Determine the [x, y] coordinate at the center of the cell enclosing the given text.  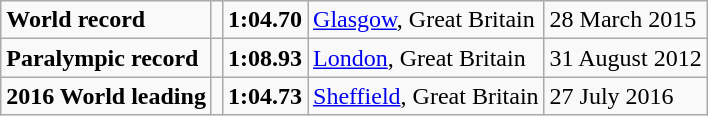
1:04.70 [264, 20]
1:08.93 [264, 58]
Paralympic record [106, 58]
28 March 2015 [626, 20]
1:04.73 [264, 96]
31 August 2012 [626, 58]
27 July 2016 [626, 96]
World record [106, 20]
London, Great Britain [426, 58]
Glasgow, Great Britain [426, 20]
2016 World leading [106, 96]
Sheffield, Great Britain [426, 96]
